For the text-containing cell, return its midpoint in (X, Y) coordinate format. 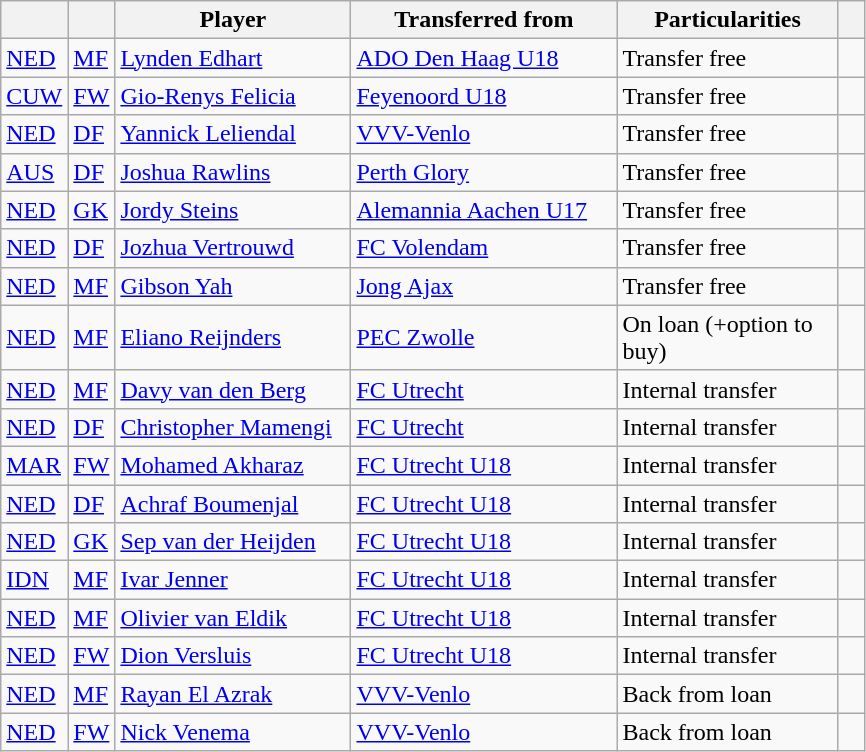
Dion Versluis (233, 656)
AUS (34, 172)
Jordy Steins (233, 210)
Ivar Jenner (233, 580)
Mohamed Akharaz (233, 465)
Rayan El Azrak (233, 694)
Lynden Edhart (233, 58)
Gio-Renys Felicia (233, 96)
Jozhua Vertrouwd (233, 248)
Alemannia Aachen U17 (484, 210)
Particularities (728, 20)
Yannick Leliendal (233, 134)
Davy van den Berg (233, 389)
Achraf Boumenjal (233, 503)
Nick Venema (233, 732)
Christopher Mamengi (233, 427)
ADO Den Haag U18 (484, 58)
Feyenoord U18 (484, 96)
Player (233, 20)
Perth Glory (484, 172)
Sep van der Heijden (233, 542)
Gibson Yah (233, 286)
MAR (34, 465)
Joshua Rawlins (233, 172)
Olivier van Eldik (233, 618)
Jong Ajax (484, 286)
On loan (+option to buy) (728, 338)
Eliano Reijnders (233, 338)
Transferred from (484, 20)
FC Volendam (484, 248)
CUW (34, 96)
IDN (34, 580)
PEC Zwolle (484, 338)
